Extract the [X, Y] coordinate from the center of the cell holding the provided text.  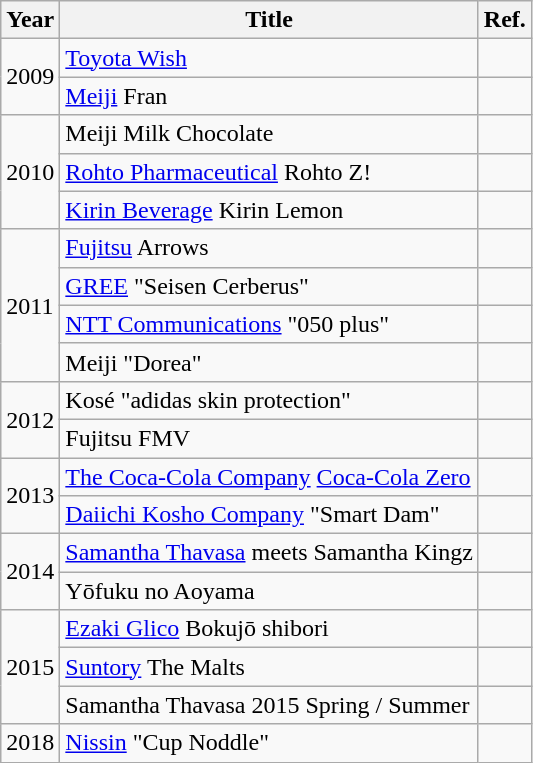
Ezaki Glico Bokujō shibori [269, 629]
GREE "Seisen Cerberus" [269, 286]
2015 [30, 667]
Title [269, 20]
Yōfuku no Aoyama [269, 591]
NTT Communications "050 plus" [269, 324]
Meiji "Dorea" [269, 362]
2018 [30, 743]
Samantha Thavasa meets Samantha Kingz [269, 553]
Kosé "adidas skin protection" [269, 400]
2014 [30, 572]
Kirin Beverage Kirin Lemon [269, 210]
The Coca-Cola Company Coca-Cola Zero [269, 477]
2010 [30, 172]
Daiichi Kosho Company "Smart Dam" [269, 515]
Fujitsu Arrows [269, 248]
Year [30, 20]
Meiji Fran [269, 96]
Samantha Thavasa 2015 Spring / Summer [269, 705]
Ref. [504, 20]
2012 [30, 419]
2013 [30, 496]
Meiji Milk Chocolate [269, 134]
Toyota Wish [269, 58]
Suntory The Malts [269, 667]
Fujitsu FMV [269, 438]
2009 [30, 77]
Nissin "Cup Noddle" [269, 743]
Rohto Pharmaceutical Rohto Z! [269, 172]
2011 [30, 305]
